Determine the [X, Y] coordinate at the center of the cell enclosing the given text.  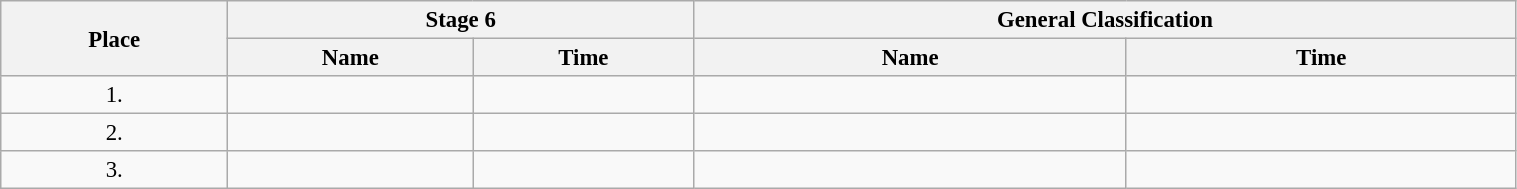
Stage 6 [461, 20]
Place [114, 38]
1. [114, 95]
3. [114, 170]
General Classification [1105, 20]
2. [114, 133]
